Locate the cell with the specified text and output its [X, Y] center coordinate. 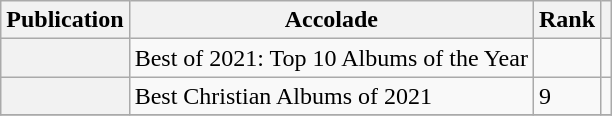
Best Christian Albums of 2021 [331, 96]
Publication [65, 20]
Accolade [331, 20]
9 [566, 96]
Best of 2021: Top 10 Albums of the Year [331, 58]
Rank [566, 20]
